Return the (x, y) coordinate for the center point of the cell that contains the specified text.  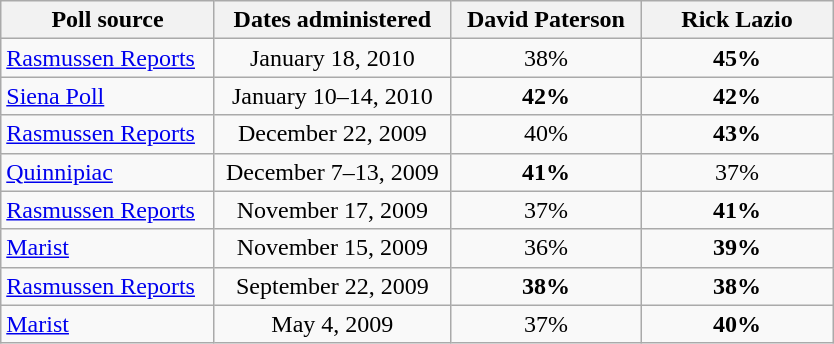
David Paterson (546, 20)
September 22, 2009 (332, 286)
45% (736, 58)
Quinnipiac (108, 172)
January 10–14, 2010 (332, 96)
December 22, 2009 (332, 134)
39% (736, 248)
January 18, 2010 (332, 58)
November 17, 2009 (332, 210)
Poll source (108, 20)
Siena Poll (108, 96)
Dates administered (332, 20)
May 4, 2009 (332, 324)
43% (736, 134)
December 7–13, 2009 (332, 172)
Rick Lazio (736, 20)
36% (546, 248)
November 15, 2009 (332, 248)
